Find where the given text appears and provide that cell's center as (X, Y) coordinate. 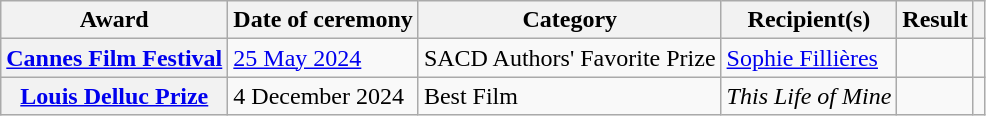
Cannes Film Festival (114, 58)
25 May 2024 (324, 58)
Result (935, 20)
Best Film (570, 96)
Sophie Fillières (809, 58)
Category (570, 20)
Award (114, 20)
Date of ceremony (324, 20)
Louis Delluc Prize (114, 96)
SACD Authors' Favorite Prize (570, 58)
Recipient(s) (809, 20)
This Life of Mine (809, 96)
4 December 2024 (324, 96)
